Determine the (x, y) coordinate at the center of the cell enclosing the given text.  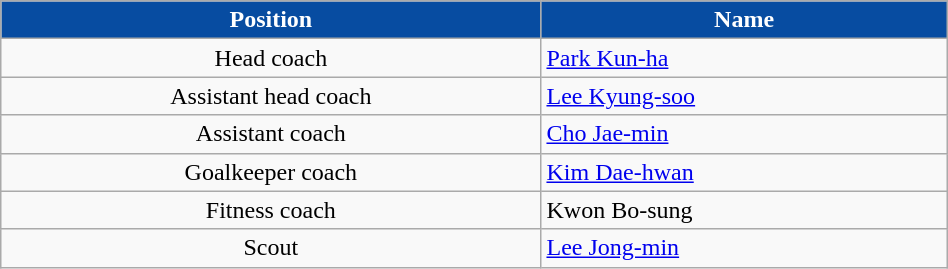
Head coach (271, 58)
Lee Jong-min (744, 248)
Position (271, 20)
Cho Jae-min (744, 134)
Assistant head coach (271, 96)
Kim Dae-hwan (744, 172)
Name (744, 20)
Park Kun-ha (744, 58)
Kwon Bo-sung (744, 210)
Goalkeeper coach (271, 172)
Fitness coach (271, 210)
Assistant coach (271, 134)
Scout (271, 248)
Lee Kyung-soo (744, 96)
